Output the (x, y) coordinate of the center of the cell containing the given text.  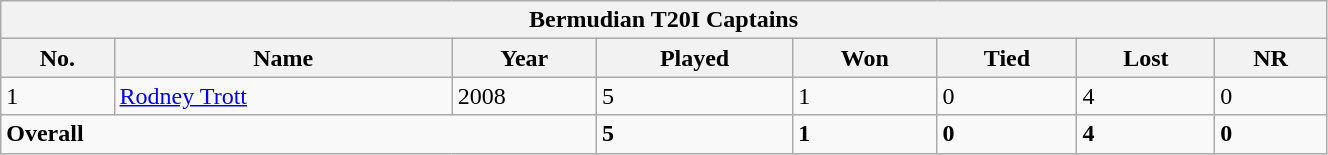
Won (865, 58)
Played (694, 58)
Lost (1146, 58)
Year (524, 58)
2008 (524, 96)
Name (283, 58)
Bermudian T20I Captains (664, 20)
Rodney Trott (283, 96)
Tied (1007, 58)
Overall (299, 134)
NR (1271, 58)
No. (58, 58)
